Pinpoint the cell where the given text exists, returning its [X, Y] midpoint coordinate. 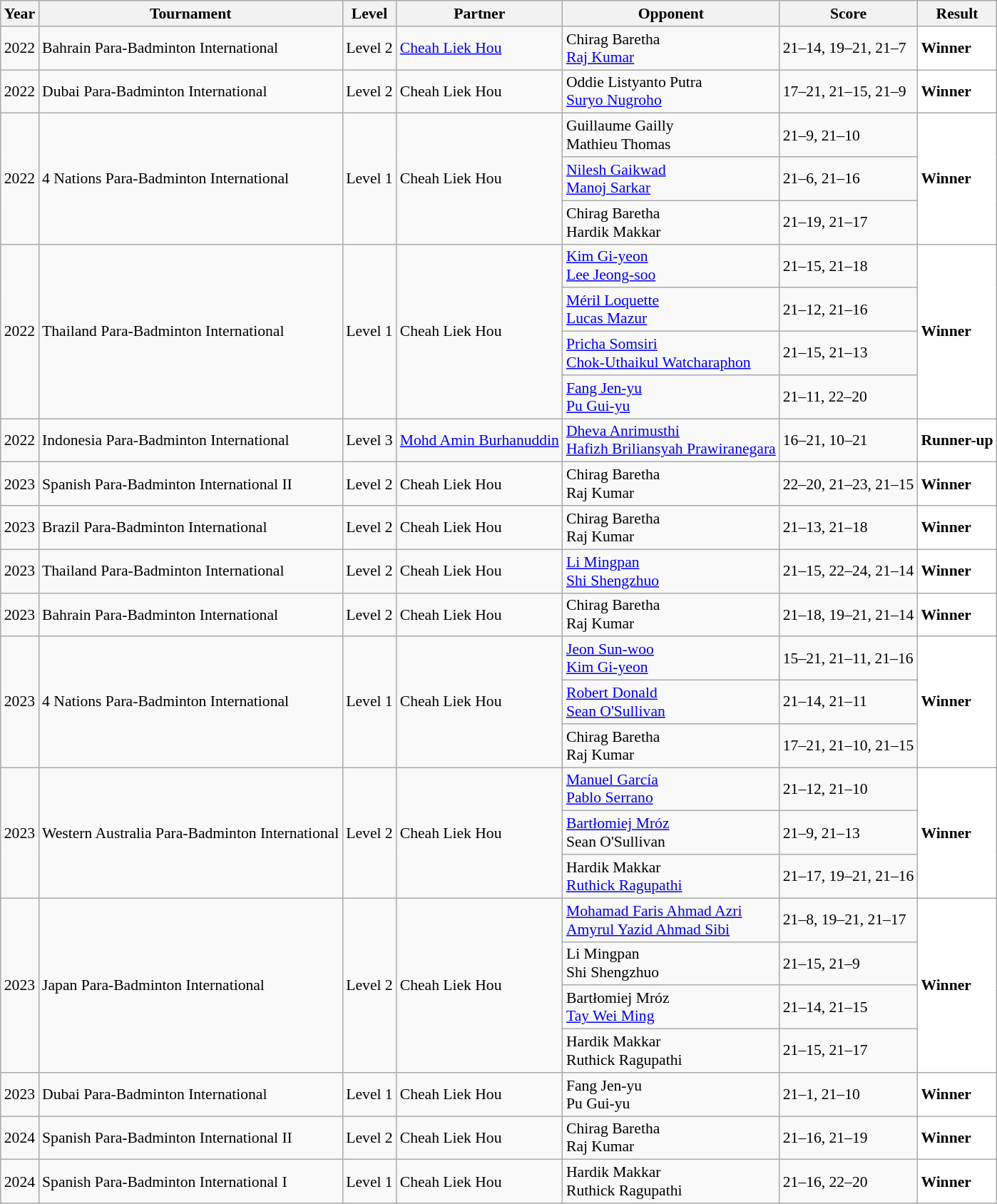
21–6, 21–16 [849, 178]
21–14, 19–21, 21–7 [849, 49]
21–14, 21–11 [849, 702]
Level 3 [369, 441]
16–21, 10–21 [849, 441]
21–1, 21–10 [849, 1094]
21–9, 21–13 [849, 833]
Western Australia Para-Badminton International [190, 833]
Mohamad Faris Ahmad Azri Amyrul Yazid Ahmad Sibi [671, 920]
Japan Para-Badminton International [190, 985]
17–21, 21–10, 21–15 [849, 746]
21–13, 21–18 [849, 528]
21–16, 21–19 [849, 1138]
21–18, 19–21, 21–14 [849, 615]
21–19, 21–17 [849, 223]
Tournament [190, 14]
Brazil Para-Badminton International [190, 528]
Dheva Anrimusthi Hafizh Briliansyah Prawiranegara [671, 441]
Runner-up [957, 441]
Indonesia Para-Badminton International [190, 441]
21–8, 19–21, 21–17 [849, 920]
Pricha Somsiri Chok-Uthaikul Watcharaphon [671, 354]
Bartłomiej Mróz Sean O'Sullivan [671, 833]
Guillaume Gailly Mathieu Thomas [671, 136]
Partner [479, 14]
21–15, 21–13 [849, 354]
17–21, 21–15, 21–9 [849, 91]
Mohd Amin Burhanuddin [479, 441]
Spanish Para-Badminton International I [190, 1181]
Jeon Sun-woo Kim Gi-yeon [671, 659]
21–11, 22–20 [849, 397]
21–15, 21–18 [849, 265]
21–15, 22–24, 21–14 [849, 571]
Oddie Listyanto Putra Suryo Nugroho [671, 91]
Manuel García Pablo Serrano [671, 789]
Score [849, 14]
Year [20, 14]
Chirag Baretha Hardik Makkar [671, 223]
Nilesh Gaikwad Manoj Sarkar [671, 178]
Méril Loquette Lucas Mazur [671, 310]
21–17, 19–21, 21–16 [849, 876]
22–20, 21–23, 21–15 [849, 484]
Opponent [671, 14]
21–12, 21–10 [849, 789]
21–16, 22–20 [849, 1181]
21–9, 21–10 [849, 136]
Robert Donald Sean O'Sullivan [671, 702]
21–15, 21–9 [849, 963]
21–15, 21–17 [849, 1051]
21–14, 21–15 [849, 1007]
Result [957, 14]
15–21, 21–11, 21–16 [849, 659]
Level [369, 14]
Bartłomiej Mróz Tay Wei Ming [671, 1007]
Kim Gi-yeon Lee Jeong-soo [671, 265]
21–12, 21–16 [849, 310]
